Detect which cell encompasses the target text, then output its (x, y) center coordinate. 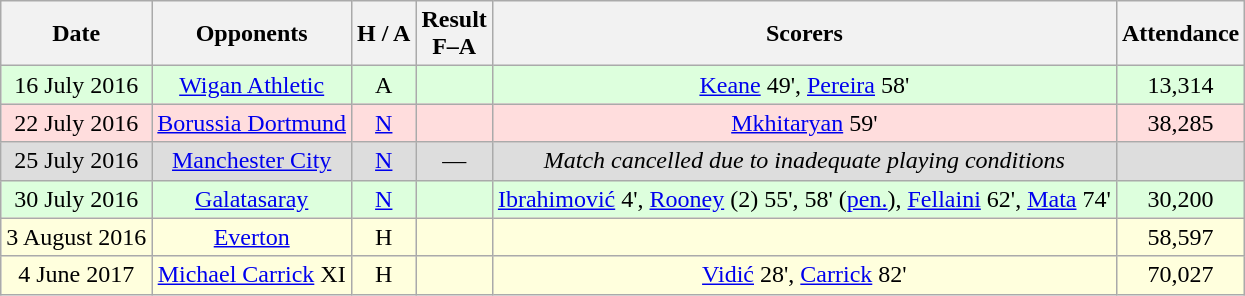
Attendance (1180, 34)
30,200 (1180, 199)
30 July 2016 (76, 199)
— (454, 161)
Galatasaray (252, 199)
A (384, 85)
25 July 2016 (76, 161)
Scorers (804, 34)
Opponents (252, 34)
Everton (252, 237)
Match cancelled due to inadequate playing conditions (804, 161)
Mkhitaryan 59' (804, 123)
Keane 49', Pereira 58' (804, 85)
H / A (384, 34)
Ibrahimović 4', Rooney (2) 55', 58' (pen.), Fellaini 62', Mata 74' (804, 199)
Date (76, 34)
16 July 2016 (76, 85)
22 July 2016 (76, 123)
Manchester City (252, 161)
Vidić 28', Carrick 82' (804, 275)
Michael Carrick XI (252, 275)
Wigan Athletic (252, 85)
38,285 (1180, 123)
3 August 2016 (76, 237)
4 June 2017 (76, 275)
Borussia Dortmund (252, 123)
70,027 (1180, 275)
13,314 (1180, 85)
ResultF–A (454, 34)
58,597 (1180, 237)
